Search for the cell housing the specified text and yield its [x, y] center coordinate. 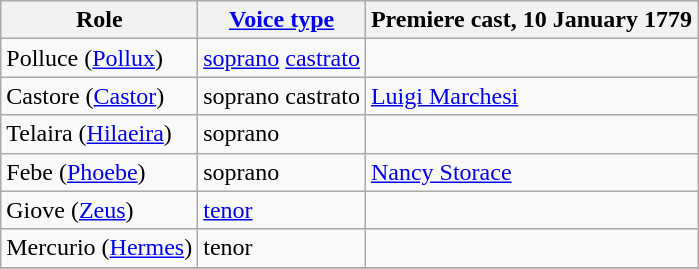
Giove (Zeus) [100, 210]
Telaira (Hilaeira) [100, 134]
Premiere cast, 10 January 1779 [531, 20]
Voice type [282, 20]
Role [100, 20]
Mercurio (Hermes) [100, 248]
Nancy Storace [531, 172]
Castore (Castor) [100, 96]
Luigi Marchesi [531, 96]
Febe (Phoebe) [100, 172]
Polluce (Pollux) [100, 58]
